Return (X, Y) of the center of cell containing provided text 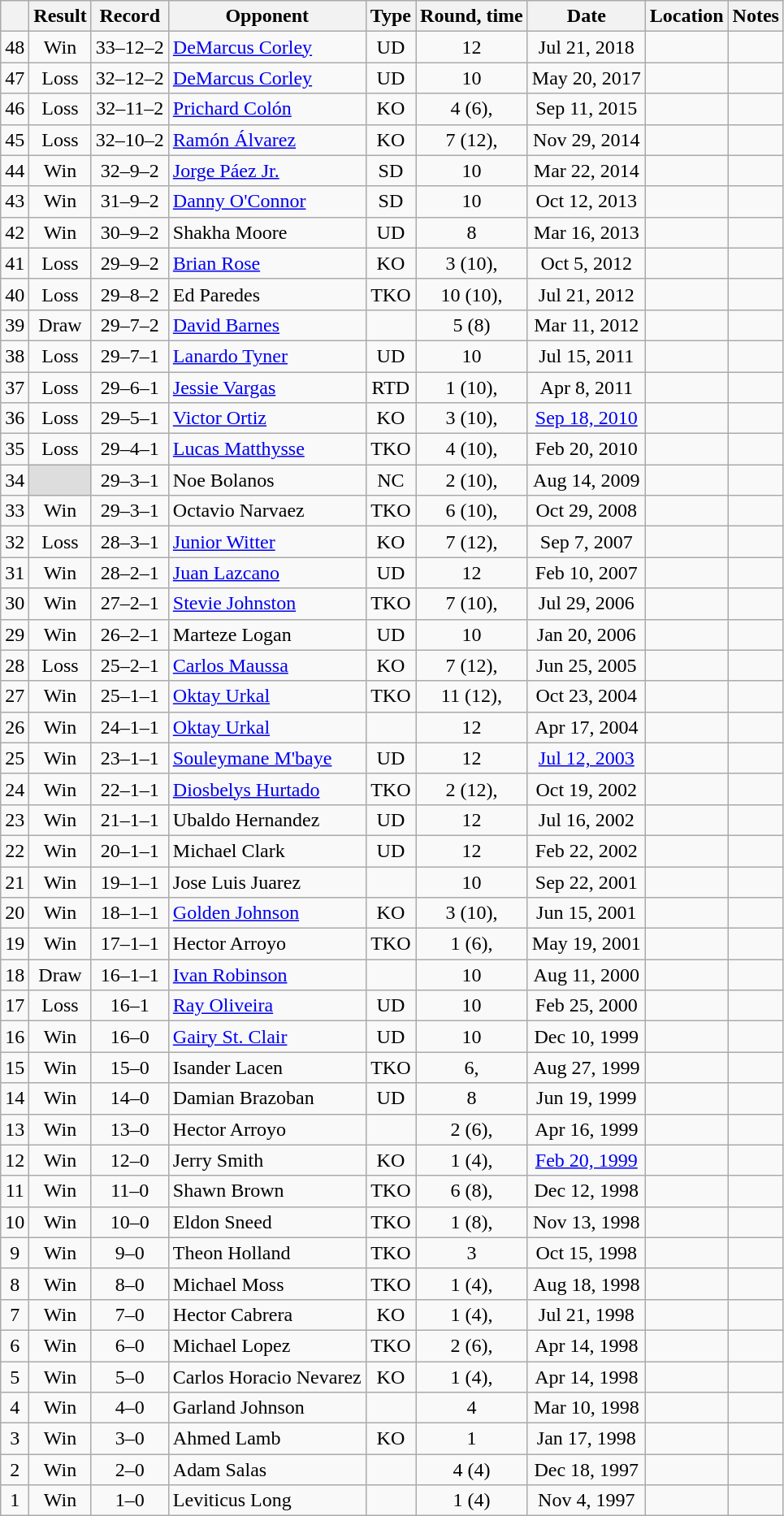
Sep 11, 2015 (587, 109)
David Barnes (266, 325)
32–9–2 (130, 171)
2–0 (130, 1470)
1 (8), (472, 1222)
44 (15, 171)
32–12–2 (130, 78)
Oct 15, 1998 (587, 1253)
42 (15, 232)
Ray Oliveira (266, 1006)
1–0 (130, 1501)
RTD (390, 388)
Aug 18, 1998 (587, 1284)
Opponent (266, 16)
Ed Paredes (266, 294)
Jul 21, 2012 (587, 294)
43 (15, 201)
25–1–1 (130, 696)
5–0 (130, 1377)
Round, time (472, 16)
2 (10), (472, 480)
Michael Moss (266, 1284)
16–1–1 (130, 975)
22 (15, 851)
Gairy St. Clair (266, 1037)
Oct 23, 2004 (587, 696)
Jose Luis Juarez (266, 881)
6, (472, 1068)
46 (15, 109)
45 (15, 140)
May 20, 2017 (587, 78)
7–0 (130, 1315)
28–3–1 (130, 542)
27–2–1 (130, 604)
1 (4) (472, 1501)
Location (687, 16)
4 (6), (472, 109)
Garland Johnson (266, 1408)
Octavio Narvaez (266, 511)
Feb 20, 1999 (587, 1160)
Shawn Brown (266, 1191)
Leviticus Long (266, 1501)
2 (15, 1470)
29–5–1 (130, 418)
26 (15, 727)
28–2–1 (130, 573)
19–1–1 (130, 881)
Oct 5, 2012 (587, 263)
18–1–1 (130, 913)
Shakha Moore (266, 232)
29 (15, 635)
23 (15, 820)
28 (15, 665)
Victor Ortiz (266, 418)
22–1–1 (130, 789)
Junior Witter (266, 542)
Ivan Robinson (266, 975)
16–1 (130, 1006)
14 (15, 1098)
47 (15, 78)
Aug 11, 2000 (587, 975)
Adam Salas (266, 1470)
Michael Clark (266, 851)
41 (15, 263)
Notes (756, 16)
4 (4) (472, 1470)
Carlos Maussa (266, 665)
30 (15, 604)
33 (15, 511)
Feb 10, 2007 (587, 573)
May 19, 2001 (587, 944)
Jessie Vargas (266, 388)
33–12–2 (130, 47)
Jul 21, 2018 (587, 47)
7 (15, 1315)
32–11–2 (130, 109)
Mar 22, 2014 (587, 171)
Oct 12, 2013 (587, 201)
Nov 29, 2014 (587, 140)
NC (390, 480)
Sep 7, 2007 (587, 542)
Dec 10, 1999 (587, 1037)
Jul 12, 2003 (587, 758)
25 (15, 758)
13–0 (130, 1129)
24 (15, 789)
5 (8) (472, 325)
Noe Bolanos (266, 480)
Jun 15, 2001 (587, 913)
Eldon Sneed (266, 1222)
Jul 16, 2002 (587, 820)
Ahmed Lamb (266, 1439)
Date (587, 16)
Hector Cabrera (266, 1315)
10 (10), (472, 294)
24–1–1 (130, 727)
Type (390, 16)
Mar 11, 2012 (587, 325)
9–0 (130, 1253)
10–0 (130, 1222)
Oct 29, 2008 (587, 511)
Dec 18, 1997 (587, 1470)
1 (10), (472, 388)
48 (15, 47)
Apr 17, 2004 (587, 727)
Record (130, 16)
13 (15, 1129)
11 (12), (472, 696)
8–0 (130, 1284)
Ramón Álvarez (266, 140)
Golden Johnson (266, 913)
Feb 22, 2002 (587, 851)
29–9–2 (130, 263)
29–6–1 (130, 388)
Sep 18, 2010 (587, 418)
20–1–1 (130, 851)
Jorge Páez Jr. (266, 171)
25–2–1 (130, 665)
11 (15, 1191)
Jerry Smith (266, 1160)
Lucas Matthysse (266, 449)
29–7–2 (130, 325)
Feb 25, 2000 (587, 1006)
37 (15, 388)
Result (60, 16)
6 (10), (472, 511)
40 (15, 294)
38 (15, 356)
6 (15, 1345)
Mar 10, 1998 (587, 1408)
5 (15, 1377)
15 (15, 1068)
Nov 13, 1998 (587, 1222)
Danny O'Connor (266, 201)
Damian Brazoban (266, 1098)
Oct 19, 2002 (587, 789)
26–2–1 (130, 635)
20 (15, 913)
Souleymane M'baye (266, 758)
29–4–1 (130, 449)
17–1–1 (130, 944)
Sep 22, 2001 (587, 881)
36 (15, 418)
Brian Rose (266, 263)
Aug 27, 1999 (587, 1068)
29–8–2 (130, 294)
Diosbelys Hurtado (266, 789)
32–10–2 (130, 140)
7 (10), (472, 604)
31 (15, 573)
17 (15, 1006)
Isander Lacen (266, 1068)
21 (15, 881)
16–0 (130, 1037)
23–1–1 (130, 758)
Feb 20, 2010 (587, 449)
34 (15, 480)
Carlos Horacio Nevarez (266, 1377)
4–0 (130, 1408)
39 (15, 325)
29–7–1 (130, 356)
Jan 20, 2006 (587, 635)
Jul 21, 1998 (587, 1315)
Apr 16, 1999 (587, 1129)
21–1–1 (130, 820)
6–0 (130, 1345)
35 (15, 449)
9 (15, 1253)
Jul 29, 2006 (587, 604)
32 (15, 542)
30–9–2 (130, 232)
16 (15, 1037)
4 (10), (472, 449)
1 (6), (472, 944)
6 (8), (472, 1191)
Jun 19, 1999 (587, 1098)
2 (12), (472, 789)
Mar 16, 2013 (587, 232)
Juan Lazcano (266, 573)
27 (15, 696)
Jan 17, 1998 (587, 1439)
19 (15, 944)
11–0 (130, 1191)
Apr 8, 2011 (587, 388)
12–0 (130, 1160)
14–0 (130, 1098)
Theon Holland (266, 1253)
Jun 25, 2005 (587, 665)
Dec 12, 1998 (587, 1191)
Lanardo Tyner (266, 356)
Marteze Logan (266, 635)
Prichard Colón (266, 109)
18 (15, 975)
3–0 (130, 1439)
Aug 14, 2009 (587, 480)
15–0 (130, 1068)
31–9–2 (130, 201)
Nov 4, 1997 (587, 1501)
Stevie Johnston (266, 604)
Jul 15, 2011 (587, 356)
Michael Lopez (266, 1345)
Ubaldo Hernandez (266, 820)
